Return the [X, Y] coordinate for the center point of the cell that contains the specified text.  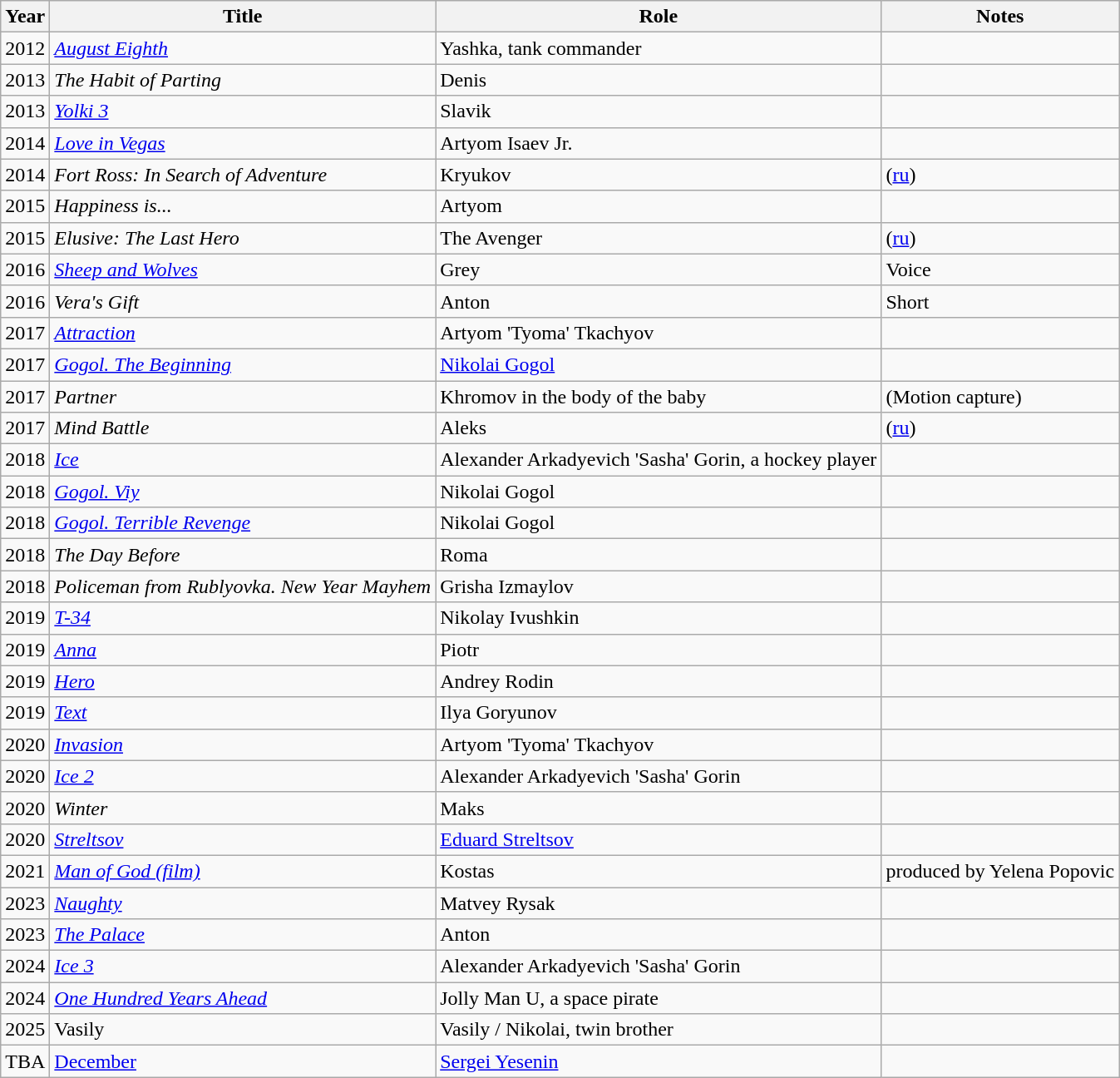
Artyom [659, 206]
Yolki 3 [243, 111]
August Eighth [243, 48]
2012 [25, 48]
Roma [659, 555]
Vera's Gift [243, 301]
The Palace [243, 935]
2021 [25, 871]
produced by Yelena Popovic [1000, 871]
TBA [25, 1061]
Streltsov [243, 839]
Nikolay Ivushkin [659, 618]
Happiness is... [243, 206]
Grey [659, 269]
The Day Before [243, 555]
The Avenger [659, 238]
Piotr [659, 650]
Fort Ross: In Search of Adventure [243, 175]
Mind Battle [243, 428]
Love in Vegas [243, 143]
Grisha Izmaylov [659, 586]
Ilya Goryunov [659, 713]
Notes [1000, 17]
Role [659, 17]
Khromov in the body of the baby [659, 397]
T-34 [243, 618]
Yashka, tank commander [659, 48]
Ice 2 [243, 776]
Invasion [243, 744]
Short [1000, 301]
Sheep and Wolves [243, 269]
Kostas [659, 871]
Voice [1000, 269]
Text [243, 713]
Policeman from Rublyovka. New Year Mayhem [243, 586]
Partner [243, 397]
Ice [243, 460]
Matvey Rysak [659, 902]
Naughty [243, 902]
Man of God (film) [243, 871]
Gogol. Terrible Revenge [243, 523]
Ice 3 [243, 967]
Vasily / Nikolai, twin brother [659, 1030]
Aleks [659, 428]
Sergei Yesenin [659, 1061]
Attraction [243, 333]
Alexander Arkadyevich 'Sasha' Gorin, a hockey player [659, 460]
Eduard Streltsov [659, 839]
(Motion capture) [1000, 397]
Title [243, 17]
Maks [659, 808]
Gogol. The Beginning [243, 364]
2025 [25, 1030]
Denis [659, 80]
Gogol. Viy [243, 492]
December [243, 1061]
Jolly Man U, a space pirate [659, 998]
Anna [243, 650]
Kryukov [659, 175]
Elusive: The Last Hero [243, 238]
Vasily [243, 1030]
Artyom Isaev Jr. [659, 143]
Winter [243, 808]
One Hundred Years Ahead [243, 998]
Slavik [659, 111]
Hero [243, 681]
The Habit of Parting [243, 80]
Andrey Rodin [659, 681]
Year [25, 17]
